For the text-containing cell, return its midpoint in (x, y) coordinate format. 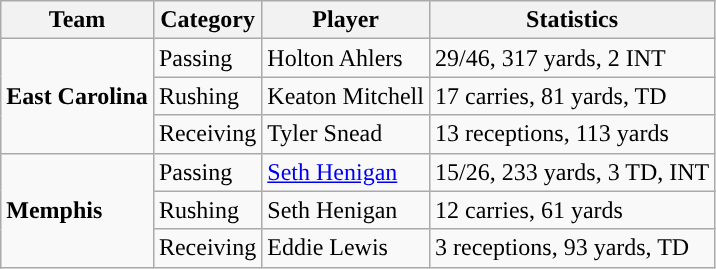
3 receptions, 93 yards, TD (572, 248)
Player (346, 20)
East Carolina (78, 96)
29/46, 317 yards, 2 INT (572, 58)
Team (78, 20)
Tyler Snead (346, 134)
13 receptions, 113 yards (572, 134)
Memphis (78, 210)
12 carries, 61 yards (572, 210)
Category (207, 20)
15/26, 233 yards, 3 TD, INT (572, 172)
Holton Ahlers (346, 58)
Eddie Lewis (346, 248)
17 carries, 81 yards, TD (572, 96)
Statistics (572, 20)
Keaton Mitchell (346, 96)
